Search for the cell housing the specified text and yield its [X, Y] center coordinate. 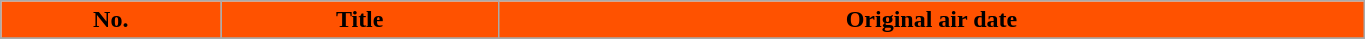
No. [111, 20]
Title [360, 20]
Original air date [932, 20]
